Provide the (X, Y) coordinate of the cell's center where the given text is located.  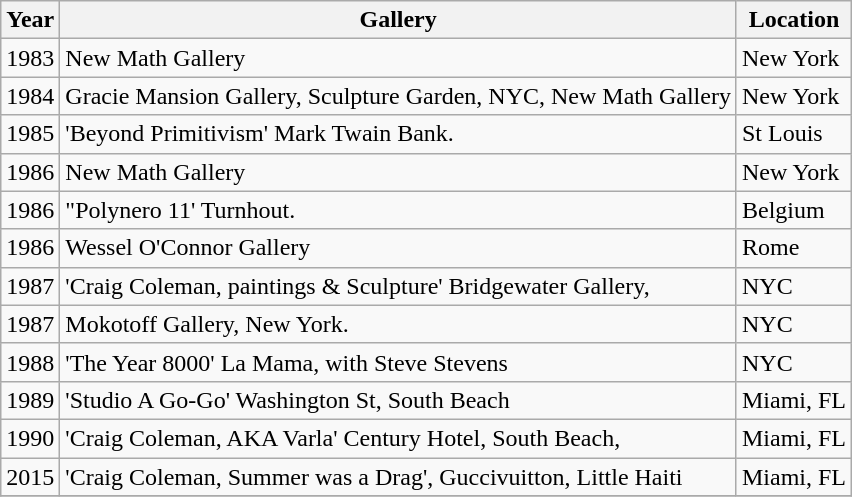
2015 (30, 477)
Location (794, 20)
'Craig Coleman, paintings & Sculpture' Bridgewater Gallery, (398, 286)
1985 (30, 134)
"Polynero 11' Turnhout. (398, 210)
1984 (30, 96)
'Beyond Primitivism' Mark Twain Bank. (398, 134)
Belgium (794, 210)
'The Year 8000' La Mama, with Steve Stevens (398, 362)
'Studio A Go-Go' Washington St, South Beach (398, 400)
1983 (30, 58)
1988 (30, 362)
Gallery (398, 20)
Year (30, 20)
St Louis (794, 134)
Mokotoff Gallery, New York. (398, 324)
1989 (30, 400)
'Craig Coleman, Summer was a Drag', Guccivuitton, Little Haiti (398, 477)
Wessel O'Connor Gallery (398, 248)
Gracie Mansion Gallery, Sculpture Garden, NYC, New Math Gallery (398, 96)
Rome (794, 248)
'Craig Coleman, AKA Varla' Century Hotel, South Beach, (398, 438)
1990 (30, 438)
